Return [X, Y] of the center of cell containing provided text 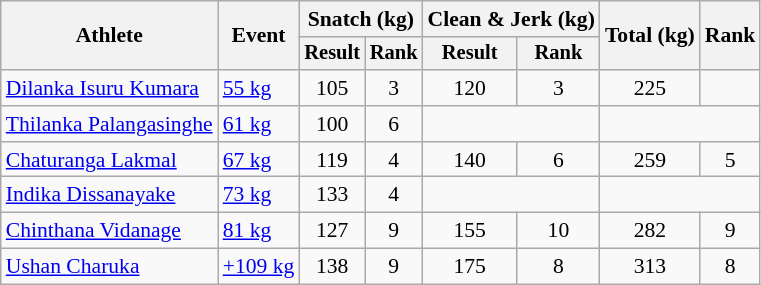
Snatch (kg) [360, 19]
55 kg [259, 88]
175 [469, 267]
119 [332, 160]
155 [469, 231]
133 [332, 195]
Thilanka Palangasinghe [110, 124]
Chaturanga Lakmal [110, 160]
138 [332, 267]
105 [332, 88]
81 kg [259, 231]
282 [650, 231]
140 [469, 160]
259 [650, 160]
Total (kg) [650, 36]
73 kg [259, 195]
67 kg [259, 160]
10 [558, 231]
Ushan Charuka [110, 267]
Indika Dissanayake [110, 195]
61 kg [259, 124]
225 [650, 88]
120 [469, 88]
Dilanka Isuru Kumara [110, 88]
+109 kg [259, 267]
Athlete [110, 36]
100 [332, 124]
127 [332, 231]
Clean & Jerk (kg) [510, 19]
Chinthana Vidanage [110, 231]
313 [650, 267]
Event [259, 36]
5 [730, 160]
